Output the (X, Y) coordinate of the center of the cell containing the given text.  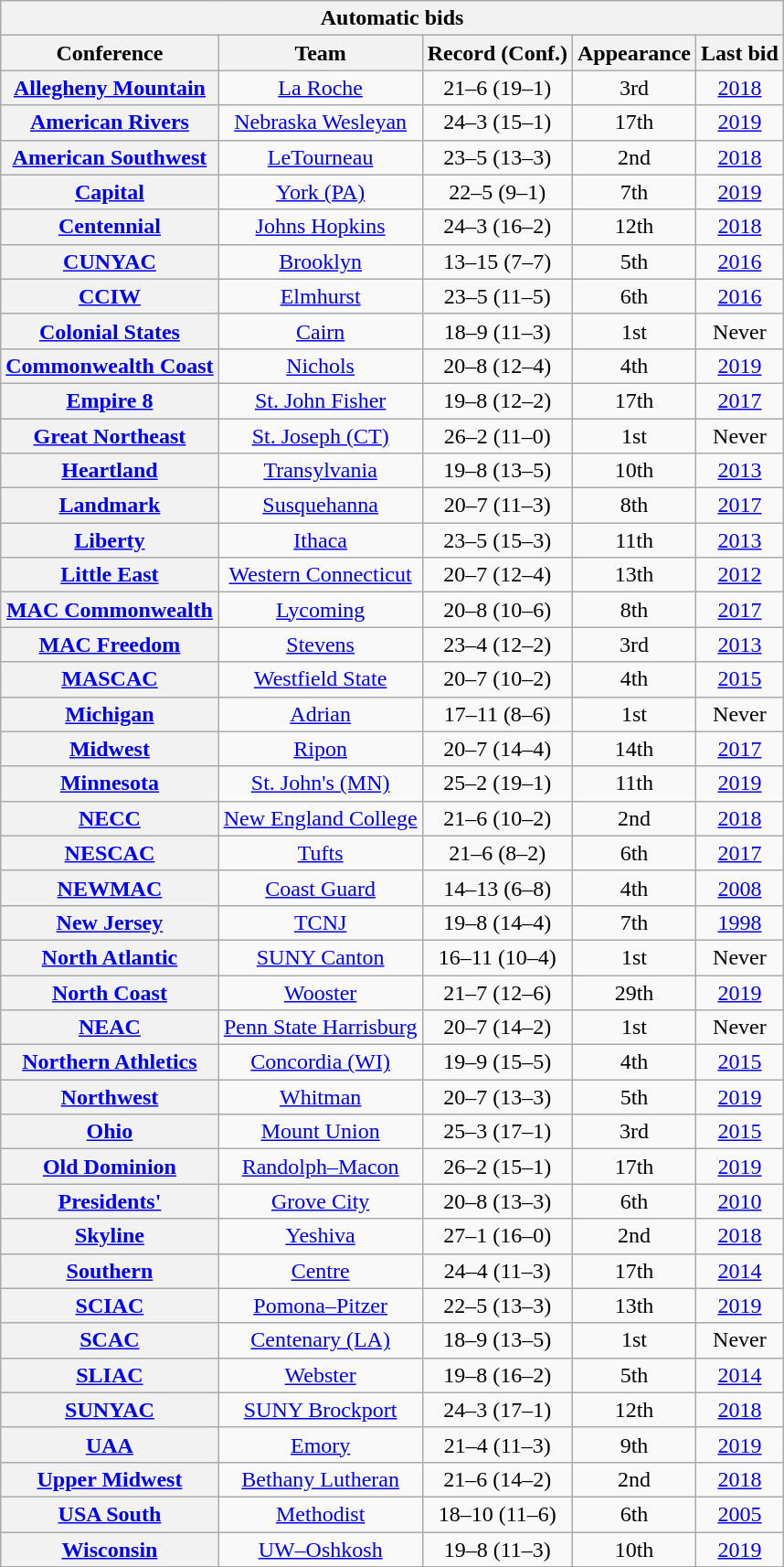
Southern (110, 1271)
26–2 (15–1) (497, 1167)
LeTourneau (320, 157)
SCIAC (110, 1306)
Tufts (320, 853)
21–6 (8–2) (497, 853)
NECC (110, 818)
19–8 (16–2) (497, 1375)
25–2 (19–1) (497, 783)
20–8 (10–6) (497, 610)
Commonwealth Coast (110, 366)
UW–Oshkosh (320, 1550)
SUNY Canton (320, 957)
Coast Guard (320, 888)
Nebraska Wesleyan (320, 123)
22–5 (13–3) (497, 1306)
Johns Hopkins (320, 227)
Centenary (LA) (320, 1340)
29th (634, 992)
16–11 (10–4) (497, 957)
SCAC (110, 1340)
SLIAC (110, 1375)
Elmhurst (320, 296)
20–8 (12–4) (497, 366)
Wisconsin (110, 1550)
Yeshiva (320, 1236)
Adrian (320, 714)
9th (634, 1444)
Emory (320, 1444)
Penn State Harrisburg (320, 1028)
Appearance (634, 53)
18–9 (11–3) (497, 331)
14–13 (6–8) (497, 888)
20–7 (10–2) (497, 679)
SUNY Brockport (320, 1410)
14th (634, 749)
21–6 (10–2) (497, 818)
American Southwest (110, 157)
Cairn (320, 331)
Webster (320, 1375)
St. John's (MN) (320, 783)
2012 (740, 575)
Westfield State (320, 679)
Conference (110, 53)
Lycoming (320, 610)
18–10 (11–6) (497, 1514)
Old Dominion (110, 1167)
Bethany Lutheran (320, 1479)
23–5 (15–3) (497, 540)
Nichols (320, 366)
21–4 (11–3) (497, 1444)
La Roche (320, 88)
TCNJ (320, 922)
20–7 (14–4) (497, 749)
Landmark (110, 506)
24–3 (16–2) (497, 227)
2008 (740, 888)
24–4 (11–3) (497, 1271)
Heartland (110, 471)
20–7 (14–2) (497, 1028)
St. John Fisher (320, 400)
Record (Conf.) (497, 53)
Skyline (110, 1236)
York (PA) (320, 192)
Wooster (320, 992)
Little East (110, 575)
Centre (320, 1271)
North Coast (110, 992)
26–2 (11–0) (497, 436)
Stevens (320, 645)
25–3 (17–1) (497, 1132)
New England College (320, 818)
Whitman (320, 1097)
19–9 (15–5) (497, 1062)
24–3 (17–1) (497, 1410)
Liberty (110, 540)
22–5 (9–1) (497, 192)
1998 (740, 922)
23–4 (12–2) (497, 645)
Capital (110, 192)
Brooklyn (320, 261)
19–8 (11–3) (497, 1550)
Minnesota (110, 783)
Michigan (110, 714)
Allegheny Mountain (110, 88)
Great Northeast (110, 436)
Pomona–Pitzer (320, 1306)
New Jersey (110, 922)
Northwest (110, 1097)
17–11 (8–6) (497, 714)
Centennial (110, 227)
Colonial States (110, 331)
21–7 (12–6) (497, 992)
St. Joseph (CT) (320, 436)
2010 (740, 1201)
Ithaca (320, 540)
MAC Freedom (110, 645)
NEWMAC (110, 888)
20–7 (11–3) (497, 506)
Transylvania (320, 471)
23–5 (13–3) (497, 157)
Concordia (WI) (320, 1062)
20–7 (12–4) (497, 575)
Ohio (110, 1132)
SUNYAC (110, 1410)
North Atlantic (110, 957)
Presidents' (110, 1201)
24–3 (15–1) (497, 123)
23–5 (11–5) (497, 296)
18–9 (13–5) (497, 1340)
20–8 (13–3) (497, 1201)
Automatic bids (393, 18)
27–1 (16–0) (497, 1236)
NESCAC (110, 853)
UAA (110, 1444)
Susquehanna (320, 506)
Midwest (110, 749)
American Rivers (110, 123)
13–15 (7–7) (497, 261)
CCIW (110, 296)
19–8 (12–2) (497, 400)
Randolph–Macon (320, 1167)
MAC Commonwealth (110, 610)
Mount Union (320, 1132)
CUNYAC (110, 261)
Grove City (320, 1201)
21–6 (14–2) (497, 1479)
19–8 (14–4) (497, 922)
Team (320, 53)
Empire 8 (110, 400)
2005 (740, 1514)
Methodist (320, 1514)
Ripon (320, 749)
Western Connecticut (320, 575)
NEAC (110, 1028)
USA South (110, 1514)
Northern Athletics (110, 1062)
Upper Midwest (110, 1479)
20–7 (13–3) (497, 1097)
MASCAC (110, 679)
19–8 (13–5) (497, 471)
21–6 (19–1) (497, 88)
Last bid (740, 53)
